Find where the given text appears and provide that cell's center as [X, Y] coordinate. 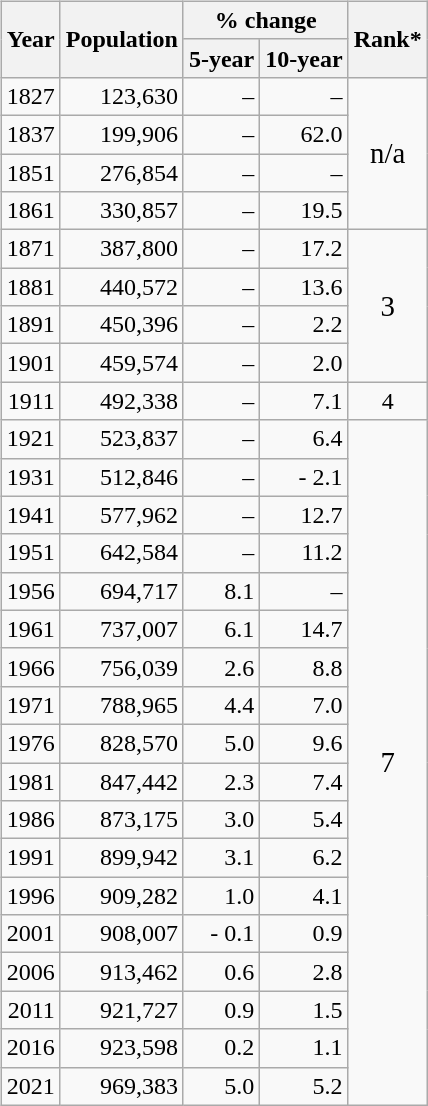
921,727 [122, 1010]
- 0.1 [221, 934]
19.5 [304, 211]
1901 [30, 363]
1931 [30, 477]
3 [388, 306]
756,039 [122, 667]
1951 [30, 553]
n/a [388, 153]
8.8 [304, 667]
7.0 [304, 705]
1961 [30, 629]
492,338 [122, 401]
4.4 [221, 705]
4 [388, 401]
14.7 [304, 629]
8.1 [221, 591]
13.6 [304, 287]
1996 [30, 896]
440,572 [122, 287]
450,396 [122, 325]
847,442 [122, 781]
1921 [30, 439]
512,846 [122, 477]
1861 [30, 211]
387,800 [122, 249]
969,383 [122, 1086]
913,462 [122, 972]
6.4 [304, 439]
330,857 [122, 211]
% change [266, 20]
1881 [30, 287]
1.1 [304, 1048]
6.2 [304, 858]
4.1 [304, 896]
11.2 [304, 553]
2.6 [221, 667]
899,942 [122, 858]
5-year [221, 58]
7.4 [304, 781]
2.2 [304, 325]
788,965 [122, 705]
737,007 [122, 629]
828,570 [122, 743]
62.0 [304, 134]
10-year [304, 58]
2011 [30, 1010]
12.7 [304, 515]
577,962 [122, 515]
523,837 [122, 439]
1986 [30, 820]
1827 [30, 96]
1991 [30, 858]
642,584 [122, 553]
9.6 [304, 743]
5.2 [304, 1086]
2001 [30, 934]
459,574 [122, 363]
873,175 [122, 820]
1981 [30, 781]
6.1 [221, 629]
1976 [30, 743]
Year [30, 39]
1971 [30, 705]
17.2 [304, 249]
1891 [30, 325]
2016 [30, 1048]
694,717 [122, 591]
5.4 [304, 820]
1871 [30, 249]
1837 [30, 134]
- 2.1 [304, 477]
923,598 [122, 1048]
2021 [30, 1086]
199,906 [122, 134]
2006 [30, 972]
1.0 [221, 896]
Population [122, 39]
1.5 [304, 1010]
1911 [30, 401]
3.0 [221, 820]
7.1 [304, 401]
1956 [30, 591]
0.2 [221, 1048]
0.6 [221, 972]
909,282 [122, 896]
2.8 [304, 972]
3.1 [221, 858]
Rank* [388, 39]
123,630 [122, 96]
1966 [30, 667]
1941 [30, 515]
276,854 [122, 173]
7 [388, 762]
908,007 [122, 934]
2.0 [304, 363]
2.3 [221, 781]
1851 [30, 173]
